Pinpoint the cell where the given text exists, returning its (x, y) midpoint coordinate. 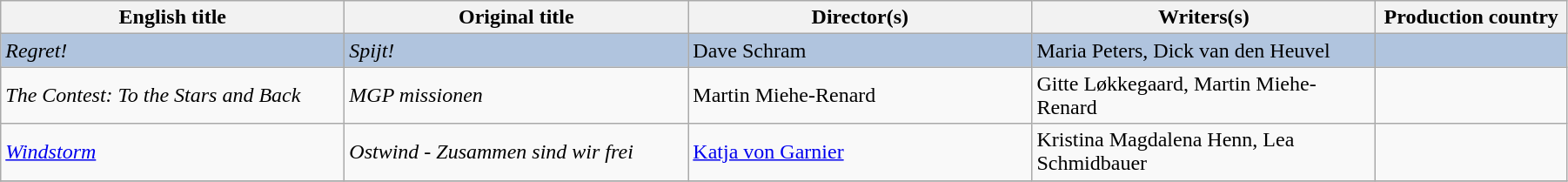
Ostwind - Zusammen sind wir frei (517, 152)
Martin Miehe-Renard (860, 96)
Production country (1471, 17)
English title (172, 17)
Regret! (172, 51)
Dave Schram (860, 51)
Original title (517, 17)
Kristina Magdalena Henn, Lea Schmidbauer (1204, 152)
Windstorm (172, 152)
Director(s) (860, 17)
MGP missionen (517, 96)
Writers(s) (1204, 17)
Gitte Løkkegaard, Martin Miehe-Renard (1204, 96)
Katja von Garnier (860, 152)
Maria Peters, Dick van den Heuvel (1204, 51)
Spijt! (517, 51)
The Contest: To the Stars and Back (172, 96)
